Identify which cell holds the provided text, then report its [x, y] central coordinate. 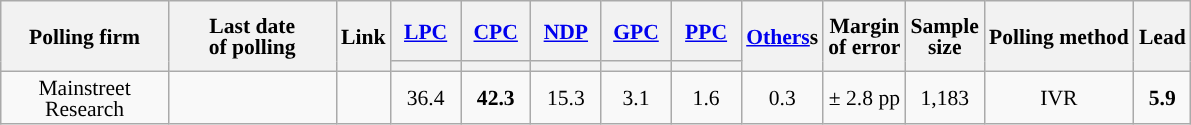
Lead [1162, 36]
GPC [636, 31]
Otherss [782, 36]
0.3 [782, 97]
1,183 [945, 97]
1.6 [706, 97]
Marginof error [864, 36]
PPC [706, 31]
Link [364, 36]
15.3 [566, 97]
Polling firm [85, 36]
Last dateof polling [252, 36]
3.1 [636, 97]
± 2.8 pp [864, 97]
36.4 [426, 97]
42.3 [496, 97]
LPC [426, 31]
5.9 [1162, 97]
CPC [496, 31]
IVR [1059, 97]
Polling method [1059, 36]
NDP [566, 31]
Mainstreet Research [85, 97]
Samplesize [945, 36]
